Search for the cell housing the specified text and yield its (x, y) center coordinate. 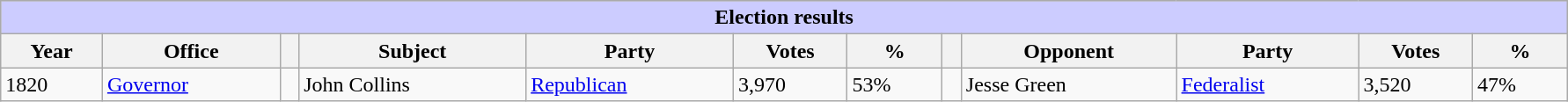
John Collins (413, 84)
Republican (630, 84)
3,520 (1416, 84)
Jesse Green (1068, 84)
Federalist (1267, 84)
Year (52, 51)
3,970 (790, 84)
Subject (413, 51)
47% (1520, 84)
Office (191, 51)
1820 (52, 84)
53% (895, 84)
Opponent (1068, 51)
Governor (191, 84)
Election results (785, 18)
